Pinpoint the cell where the given text exists, returning its [X, Y] midpoint coordinate. 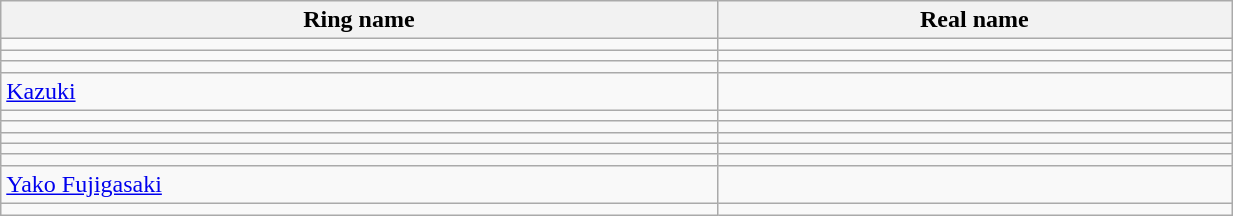
Ring name [359, 20]
Real name [974, 20]
Yako Fujigasaki [359, 184]
Kazuki [359, 91]
